Extract the [X, Y] coordinate from the center of the cell holding the provided text.  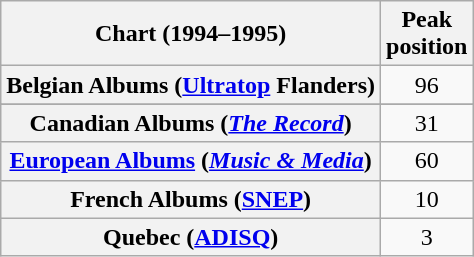
Quebec (ADISQ) [191, 237]
96 [427, 85]
Belgian Albums (Ultratop Flanders) [191, 85]
10 [427, 199]
3 [427, 237]
Peakposition [427, 34]
Chart (1994–1995) [191, 34]
31 [427, 123]
European Albums (Music & Media) [191, 161]
Canadian Albums (The Record) [191, 123]
French Albums (SNEP) [191, 199]
60 [427, 161]
